Find where the given text appears and provide that cell's center as [X, Y] coordinate. 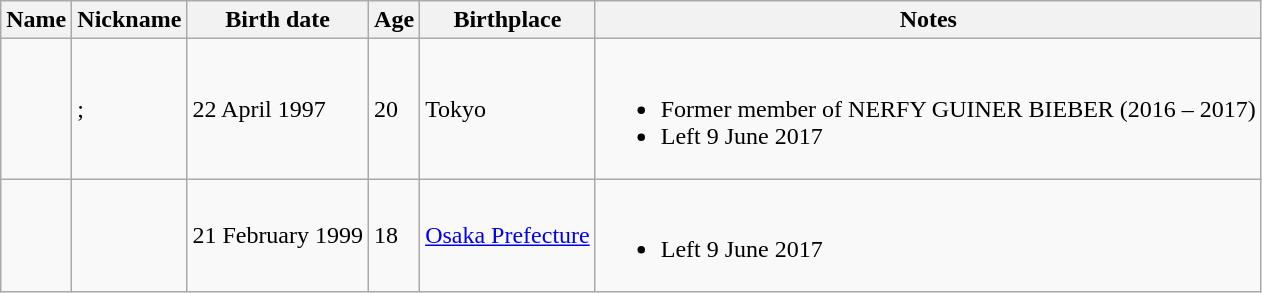
22 April 1997 [278, 109]
Tokyo [508, 109]
Osaka Prefecture [508, 236]
Notes [928, 20]
Name [36, 20]
21 February 1999 [278, 236]
Nickname [130, 20]
Former member of NERFY GUINER BIEBER (2016 – 2017)Left 9 June 2017 [928, 109]
Birthplace [508, 20]
Age [394, 20]
20 [394, 109]
18 [394, 236]
Birth date [278, 20]
; [130, 109]
Left 9 June 2017 [928, 236]
